For the text-containing cell, return its midpoint in [x, y] coordinate format. 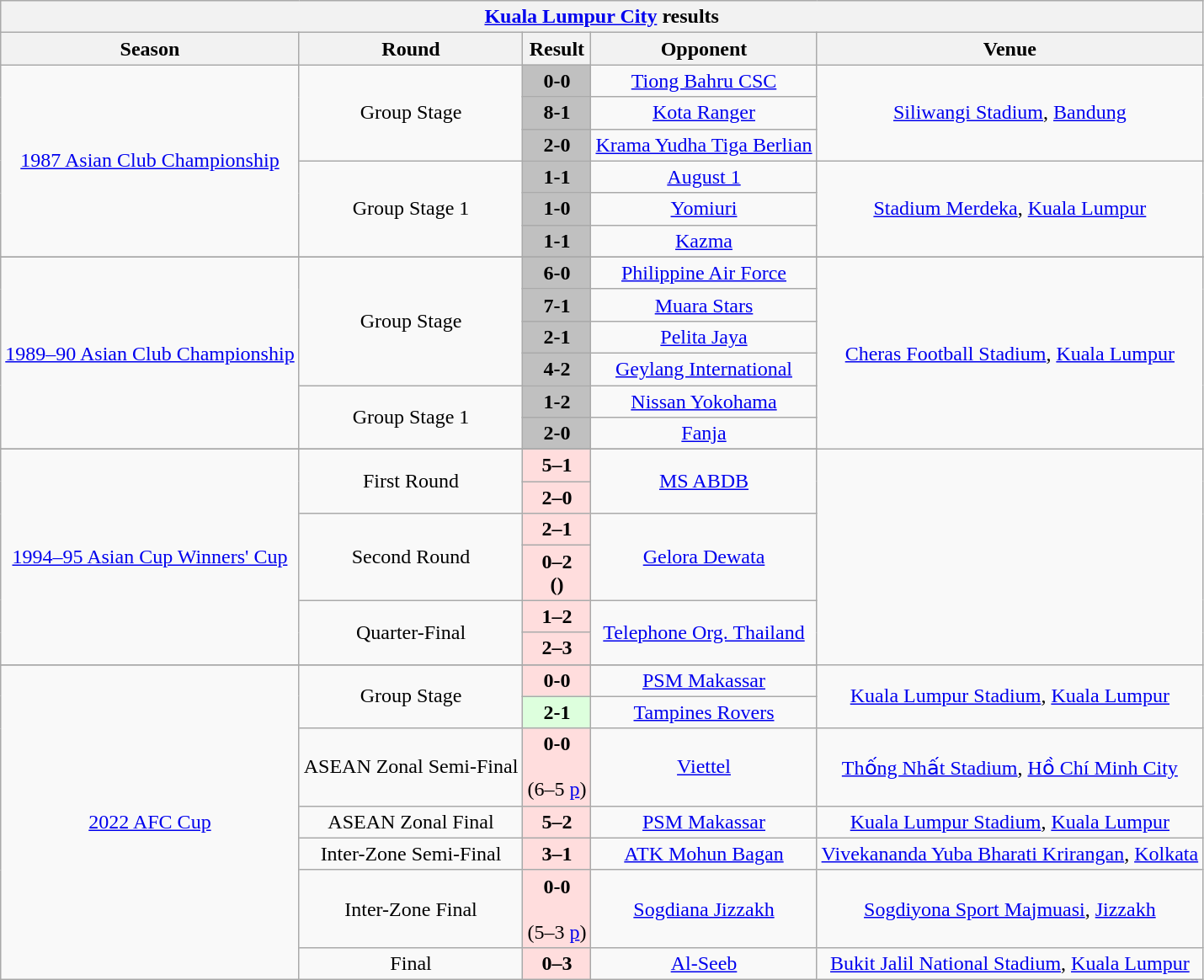
2–3 [557, 648]
Venue [1010, 49]
8-1 [557, 113]
2–0 [557, 498]
Result [557, 49]
0-0(6–5 p) [557, 767]
Philippine Air Force [704, 273]
Final [411, 963]
7-1 [557, 305]
Krama Yudha Tiga Berlian [704, 145]
Nissan Yokohama [704, 402]
Viettel [704, 767]
Tiong Bahru CSC [704, 81]
1987 Asian Club Championship [150, 161]
ASEAN Zonal Final [411, 822]
Vivekananda Yuba Bharati Krirangan, Kolkata [1010, 854]
Telephone Org. Thailand [704, 632]
MS ABDB [704, 482]
Gelora Dewata [704, 557]
Round [411, 49]
Kuala Lumpur City results [602, 17]
Al-Seeb [704, 963]
Kota Ranger [704, 113]
1–2 [557, 616]
1-0 [557, 209]
August 1 [704, 177]
Tampines Rovers [704, 712]
Pelita Jaya [704, 337]
Inter-Zone Semi-Final [411, 854]
5–2 [557, 822]
Thống Nhất Stadium, Hồ Chí Minh City [1010, 767]
0–2() [557, 573]
0-0(5–3 p) [557, 908]
Stadium Merdeka, Kuala Lumpur [1010, 209]
0–3 [557, 963]
ATK Mohun Bagan [704, 854]
2–1 [557, 530]
Fanja [704, 434]
6-0 [557, 273]
First Round [411, 482]
Muara Stars [704, 305]
3–1 [557, 854]
Bukit Jalil National Stadium, Kuala Lumpur [1010, 963]
Yomiuri [704, 209]
Kazma [704, 241]
4-2 [557, 369]
Geylang International [704, 369]
Sogdiana Jizzakh [704, 908]
Sogdiyona Sport Majmuasi, Jizzakh [1010, 908]
Inter-Zone Final [411, 908]
1994–95 Asian Cup Winners' Cup [150, 557]
5–1 [557, 466]
1-2 [557, 402]
Opponent [704, 49]
2022 AFC Cup [150, 822]
Cheras Football Stadium, Kuala Lumpur [1010, 353]
Quarter-Final [411, 632]
Second Round [411, 557]
ASEAN Zonal Semi-Final [411, 767]
1989–90 Asian Club Championship [150, 353]
Season [150, 49]
Siliwangi Stadium, Bandung [1010, 113]
